Identify which cell holds the provided text, then report its [X, Y] central coordinate. 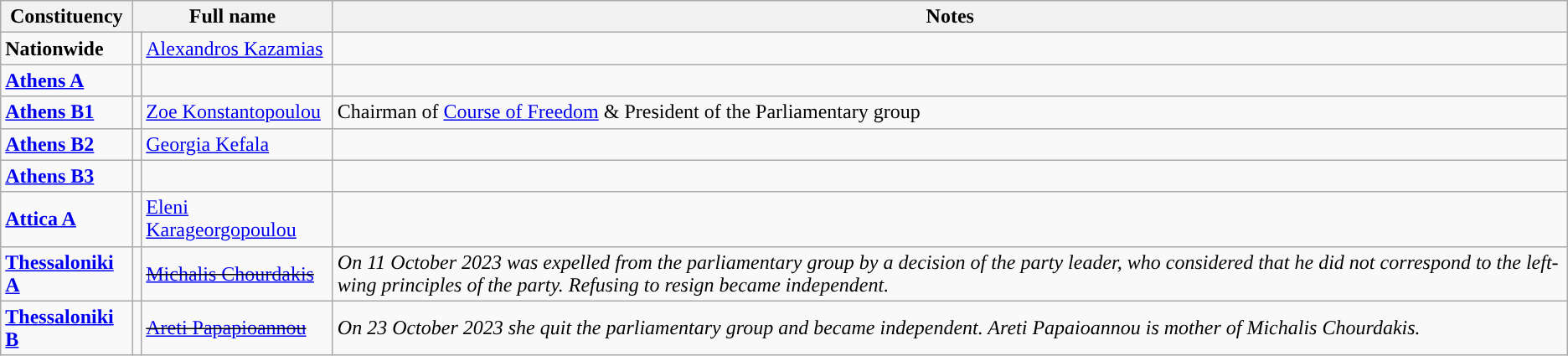
Full name [233, 17]
Athens B1 [67, 112]
Zoe Konstantopoulou [238, 112]
Eleni Karageorgopoulou [238, 219]
Georgia Kefala [238, 144]
Areti Papapioannou [238, 328]
Thessaloniki A [67, 273]
Nationwide [67, 49]
Chairman of Course of Freedom & President of the Parliamentary group [950, 112]
Athens B3 [67, 176]
On 23 October 2023 she quit the parliamentary group and became independent. Areti Papaioannou is mother of Michalis Chourdakis. [950, 328]
Alexandros Kazamias [238, 49]
Athens B2 [67, 144]
Constituency [67, 17]
Attica A [67, 219]
Thessaloniki B [67, 328]
Michalis Chourdakis [238, 273]
Notes [950, 17]
Athens A [67, 80]
